Extract the (x, y) coordinate from the center of the cell holding the provided text.  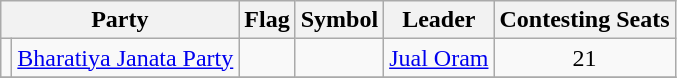
Flag (267, 20)
21 (584, 58)
Party (120, 20)
Symbol (339, 20)
Contesting Seats (584, 20)
Bharatiya Janata Party (126, 58)
Leader (439, 20)
Jual Oram (439, 58)
